Find where the given text appears and provide that cell's center as [X, Y] coordinate. 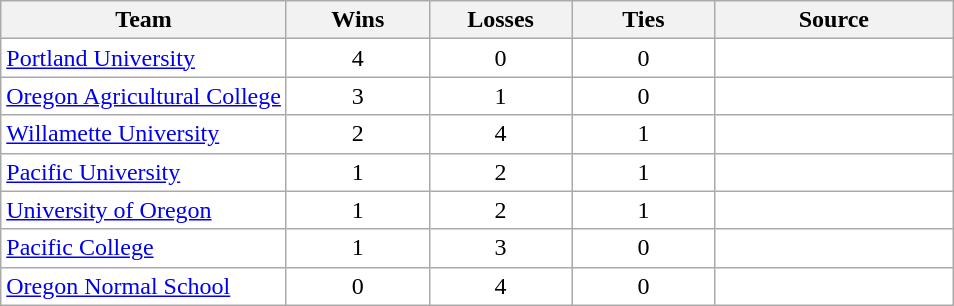
Wins [358, 20]
Portland University [144, 58]
Pacific College [144, 248]
Oregon Normal School [144, 286]
Source [834, 20]
Oregon Agricultural College [144, 96]
Pacific University [144, 172]
Ties [644, 20]
University of Oregon [144, 210]
Team [144, 20]
Willamette University [144, 134]
Losses [500, 20]
